Extract the (X, Y) coordinate from the center of the cell holding the provided text.  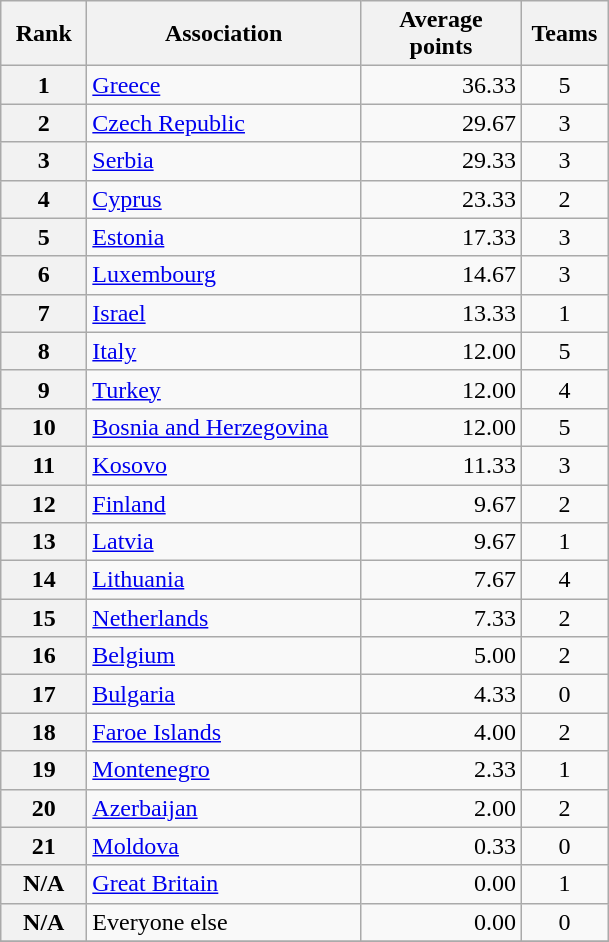
Serbia (224, 161)
0.33 (440, 846)
11 (44, 465)
Average points (440, 34)
8 (44, 351)
Greece (224, 85)
Bulgaria (224, 694)
36.33 (440, 85)
Faroe Islands (224, 732)
13.33 (440, 313)
18 (44, 732)
Finland (224, 503)
4.33 (440, 694)
2.00 (440, 808)
Luxembourg (224, 275)
Everyone else (224, 922)
9 (44, 389)
29.33 (440, 161)
Israel (224, 313)
17 (44, 694)
11.33 (440, 465)
Moldova (224, 846)
23.33 (440, 199)
15 (44, 618)
19 (44, 770)
Cyprus (224, 199)
7.67 (440, 580)
21 (44, 846)
5.00 (440, 656)
Estonia (224, 237)
10 (44, 427)
Kosovo (224, 465)
Azerbaijan (224, 808)
Lithuania (224, 580)
Netherlands (224, 618)
Belgium (224, 656)
Montenegro (224, 770)
14 (44, 580)
Bosnia and Herzegovina (224, 427)
Latvia (224, 542)
29.67 (440, 123)
4.00 (440, 732)
2.33 (440, 770)
Rank (44, 34)
7.33 (440, 618)
Italy (224, 351)
6 (44, 275)
13 (44, 542)
14.67 (440, 275)
Turkey (224, 389)
16 (44, 656)
7 (44, 313)
Great Britain (224, 884)
17.33 (440, 237)
Teams (564, 34)
20 (44, 808)
12 (44, 503)
Czech Republic (224, 123)
Association (224, 34)
